Extract the [x, y] coordinate from the center of the cell holding the provided text.  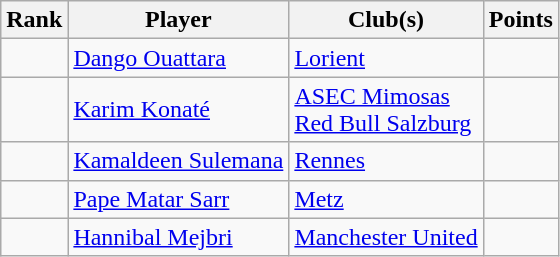
Hannibal Mejbri [178, 237]
Lorient [386, 58]
Club(s) [386, 20]
Points [520, 20]
Pape Matar Sarr [178, 199]
Rennes [386, 161]
ASEC Mimosas Red Bull Salzburg [386, 110]
Rank [34, 20]
Metz [386, 199]
Kamaldeen Sulemana [178, 161]
Manchester United [386, 237]
Player [178, 20]
Karim Konaté [178, 110]
Dango Ouattara [178, 58]
